Return [X, Y] of the center of cell containing provided text 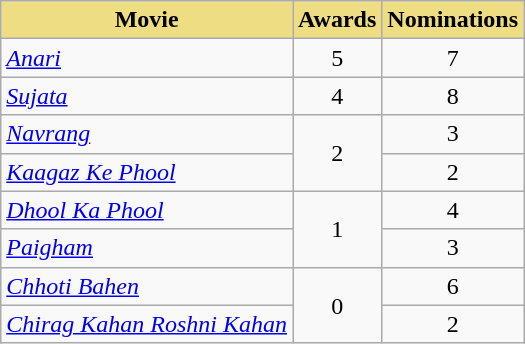
Movie [147, 20]
Navrang [147, 134]
1 [338, 229]
Anari [147, 58]
Sujata [147, 96]
8 [453, 96]
Awards [338, 20]
0 [338, 305]
Chirag Kahan Roshni Kahan [147, 324]
Dhool Ka Phool [147, 210]
Paigham [147, 248]
7 [453, 58]
Kaagaz Ke Phool [147, 172]
6 [453, 286]
Chhoti Bahen [147, 286]
Nominations [453, 20]
5 [338, 58]
